Output the (X, Y) coordinate of the center of the cell containing the given text.  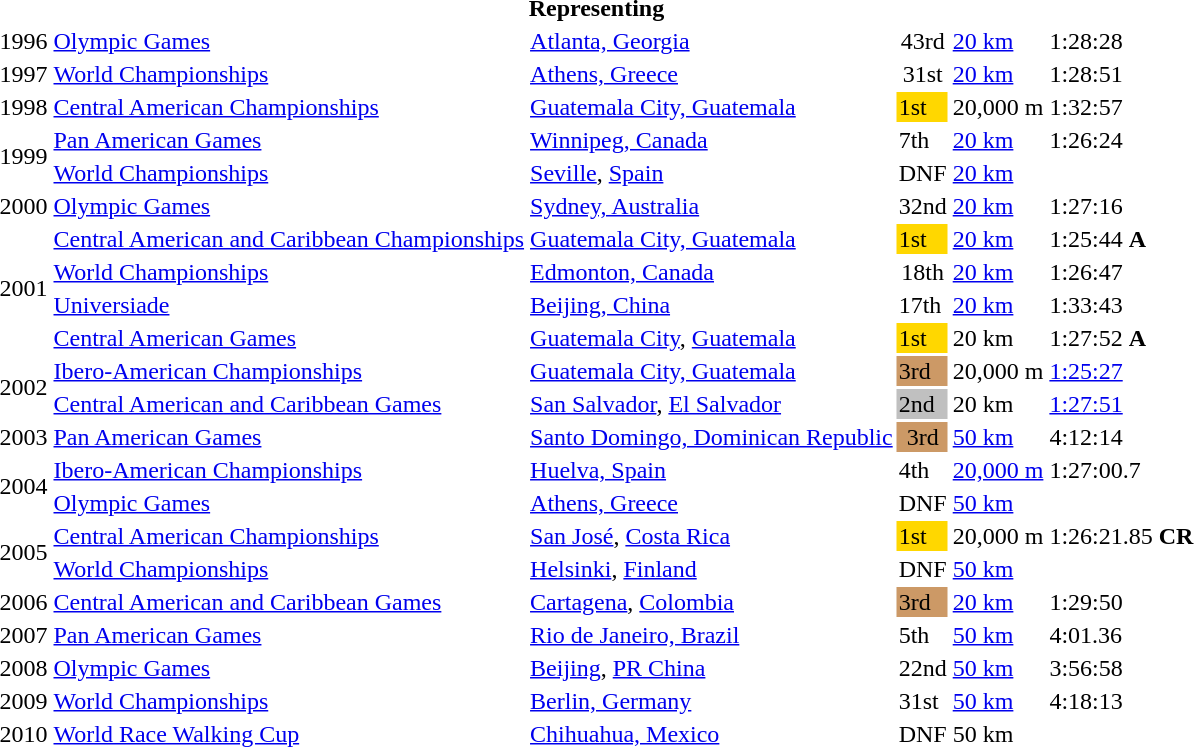
Winnipeg, Canada (712, 140)
4th (922, 470)
Helsinki, Finland (712, 569)
Central American and Caribbean Championships (289, 239)
Beijing, PR China (712, 668)
17th (922, 305)
Seville, Spain (712, 173)
Atlanta, Georgia (712, 41)
5th (922, 635)
7th (922, 140)
Central American Games (289, 338)
San Salvador, El Salvador (712, 404)
San José, Costa Rica (712, 536)
22nd (922, 668)
32nd (922, 206)
Berlin, Germany (712, 701)
43rd (922, 41)
Universiade (289, 305)
Beijing, China (712, 305)
Edmonton, Canada (712, 272)
Huelva, Spain (712, 470)
2nd (922, 404)
Rio de Janeiro, Brazil (712, 635)
Cartagena, Colombia (712, 602)
Santo Domingo, Dominican Republic (712, 437)
Sydney, Australia (712, 206)
18th (922, 272)
